Find where the given text appears and provide that cell's center as [x, y] coordinate. 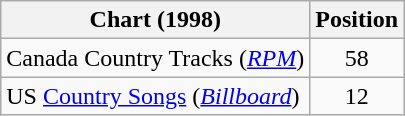
58 [357, 58]
12 [357, 96]
Chart (1998) [156, 20]
US Country Songs (Billboard) [156, 96]
Position [357, 20]
Canada Country Tracks (RPM) [156, 58]
